Return the [X, Y] coordinate for the center point of the cell that contains the specified text.  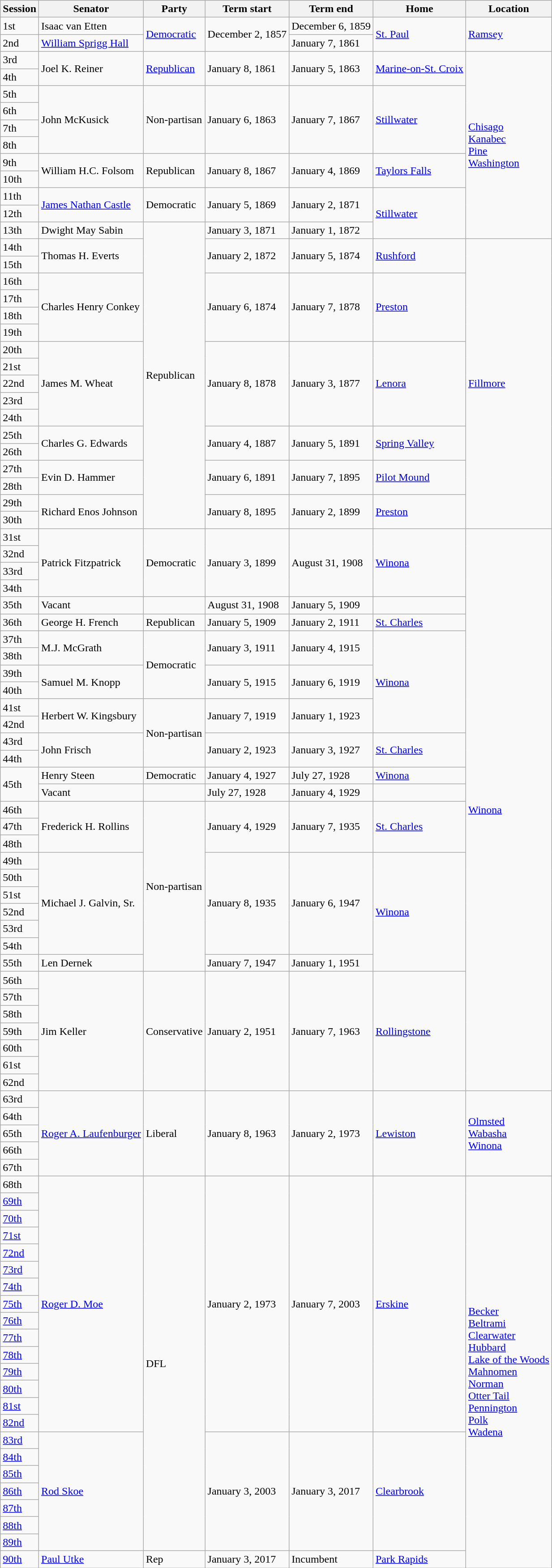
7th [20, 128]
January 7, 1935 [331, 827]
January 2, 1911 [331, 622]
21st [20, 367]
35th [20, 605]
1st [20, 26]
74th [20, 1286]
Roger D. Moe [91, 1303]
13th [20, 231]
Jim Keller [91, 1031]
71st [20, 1235]
John Frisch [91, 750]
60th [20, 1048]
January 2, 1923 [247, 750]
January 4, 1887 [247, 443]
Samuel M. Knopp [91, 682]
Charles Henry Conkey [91, 307]
14th [20, 248]
Thomas H. Everts [91, 256]
44th [20, 759]
10th [20, 179]
Pilot Mound [419, 477]
77th [20, 1338]
Conservative [174, 1031]
M.J. McGrath [91, 648]
22nd [20, 384]
Location [509, 9]
Rushford [419, 256]
70th [20, 1218]
48th [20, 844]
Term end [331, 9]
John McKusick [91, 120]
56th [20, 980]
57th [20, 997]
82nd [20, 1423]
Len Dernek [91, 963]
James M. Wheat [91, 384]
Liberal [174, 1133]
January 8, 1895 [247, 512]
January 8, 1963 [247, 1133]
Incumbent [331, 1559]
34th [20, 588]
January 2, 1899 [331, 512]
15th [20, 265]
January 4, 1869 [331, 171]
January 1, 1951 [331, 963]
72nd [20, 1252]
32nd [20, 554]
4th [20, 77]
January 3, 1877 [331, 384]
January 5, 1891 [331, 443]
Patrick Fitzpatrick [91, 563]
St. Paul [419, 34]
James Nathan Castle [91, 205]
January 7, 1963 [331, 1031]
31st [20, 537]
90th [20, 1559]
78th [20, 1355]
Lenora [419, 384]
Party [174, 9]
George H. French [91, 622]
January 7, 1919 [247, 716]
January 6, 1891 [247, 477]
37th [20, 639]
Dwight May Sabin [91, 231]
47th [20, 827]
January 6, 1874 [247, 307]
Joel K. Reiner [91, 68]
68th [20, 1184]
Michael J. Galvin, Sr. [91, 903]
Marine-on-St. Croix [419, 68]
18th [20, 316]
80th [20, 1389]
DFL [174, 1363]
January 6, 1919 [331, 682]
January 7, 1895 [331, 477]
42nd [20, 724]
52nd [20, 912]
Clearbrook [419, 1491]
January 5, 1915 [247, 682]
William Sprigg Hall [91, 43]
OlmstedWabashaWinona [509, 1133]
53rd [20, 929]
January 8, 1878 [247, 384]
January 6, 1863 [247, 120]
88th [20, 1525]
64th [20, 1116]
33rd [20, 571]
79th [20, 1372]
January 1, 1872 [331, 231]
January 3, 1899 [247, 563]
50th [20, 878]
67th [20, 1167]
BeckerBeltramiClearwaterHubbardLake of the WoodsMahnomenNormanOtter TailPenningtonPolkWadena [509, 1371]
75th [20, 1304]
Rollingstone [419, 1031]
12th [20, 214]
16th [20, 282]
December 2, 1857 [247, 34]
55th [20, 963]
38th [20, 656]
65th [20, 1133]
40th [20, 690]
Evin D. Hammer [91, 477]
January 4, 1915 [331, 648]
87th [20, 1508]
61st [20, 1065]
January 2, 1871 [331, 205]
Senator [91, 9]
83rd [20, 1440]
January 6, 1947 [331, 903]
Henry Steen [91, 776]
39th [20, 673]
Term start [247, 9]
69th [20, 1201]
January 7, 1861 [331, 43]
30th [20, 520]
41st [20, 707]
Lewiston [419, 1133]
23rd [20, 401]
73rd [20, 1269]
Richard Enos Johnson [91, 512]
46th [20, 810]
84th [20, 1457]
36th [20, 622]
76th [20, 1321]
January 8, 1861 [247, 68]
Charles G. Edwards [91, 443]
January 7, 1878 [331, 307]
11th [20, 196]
January 5, 1869 [247, 205]
January 2, 1872 [247, 256]
January 5, 1863 [331, 68]
January 8, 1867 [247, 171]
28th [20, 486]
81st [20, 1406]
January 7, 1867 [331, 120]
5th [20, 94]
3rd [20, 60]
17th [20, 299]
January 8, 1935 [247, 903]
2nd [20, 43]
Spring Valley [419, 443]
20th [20, 350]
25th [20, 435]
Ramsey [509, 34]
Rep [174, 1559]
58th [20, 1014]
89th [20, 1542]
Roger A. Laufenburger [91, 1133]
45th [20, 784]
January 3, 2003 [247, 1491]
86th [20, 1491]
62nd [20, 1082]
Session [20, 9]
51st [20, 895]
Fillmore [509, 384]
49th [20, 861]
January 3, 1871 [247, 231]
19th [20, 333]
27th [20, 469]
January 2, 1951 [247, 1031]
Rod Skoe [91, 1491]
January 5, 1874 [331, 256]
Park Rapids [419, 1559]
43rd [20, 741]
Frederick H. Rollins [91, 827]
ChisagoKanabecPineWashington [509, 145]
6th [20, 111]
8th [20, 145]
Home [419, 9]
9th [20, 162]
Erskine [419, 1303]
January 7, 1947 [247, 963]
54th [20, 946]
Herbert W. Kingsbury [91, 716]
66th [20, 1150]
January 3, 1911 [247, 648]
85th [20, 1474]
William H.C. Folsom [91, 171]
29th [20, 503]
Paul Utke [91, 1559]
January 3, 1927 [331, 750]
59th [20, 1031]
24th [20, 418]
January 4, 1927 [247, 776]
January 1, 1923 [331, 716]
Taylors Falls [419, 171]
January 7, 2003 [331, 1303]
Isaac van Etten [91, 26]
26th [20, 452]
63rd [20, 1099]
December 6, 1859 [331, 26]
